Provide the [x, y] coordinate of the cell's center where the given text is located.  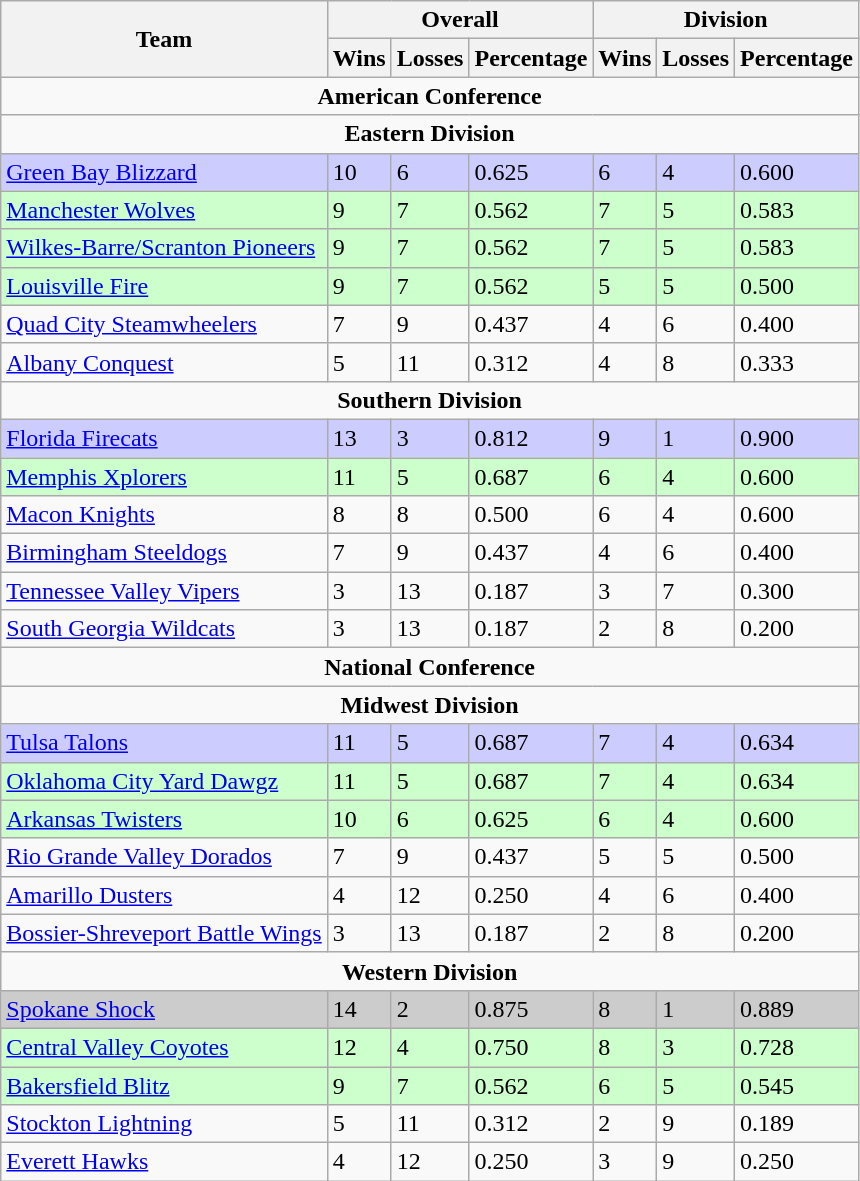
Eastern Division [430, 134]
Bakersfield Blitz [164, 1085]
South Georgia Wildcats [164, 629]
Florida Firecats [164, 438]
Macon Knights [164, 515]
Manchester Wolves [164, 210]
0.189 [797, 1124]
Tennessee Valley Vipers [164, 591]
14 [359, 1009]
Central Valley Coyotes [164, 1047]
Western Division [430, 971]
Arkansas Twisters [164, 819]
0.333 [797, 362]
Overall [460, 20]
Rio Grande Valley Dorados [164, 857]
0.750 [531, 1047]
Stockton Lightning [164, 1124]
Tulsa Talons [164, 743]
Midwest Division [430, 705]
Memphis Xplorers [164, 477]
Wilkes-Barre/Scranton Pioneers [164, 248]
Quad City Steamwheelers [164, 324]
Spokane Shock [164, 1009]
Bossier-Shreveport Battle Wings [164, 933]
0.812 [531, 438]
American Conference [430, 96]
Division [726, 20]
0.900 [797, 438]
0.875 [531, 1009]
Everett Hawks [164, 1162]
Southern Division [430, 400]
Oklahoma City Yard Dawgz [164, 781]
Albany Conquest [164, 362]
Amarillo Dusters [164, 895]
National Conference [430, 667]
Team [164, 39]
0.545 [797, 1085]
0.300 [797, 591]
Birmingham Steeldogs [164, 553]
Louisville Fire [164, 286]
0.889 [797, 1009]
Green Bay Blizzard [164, 172]
0.728 [797, 1047]
